Output the [X, Y] coordinate of the center of the cell containing the given text.  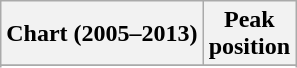
Peakposition [249, 34]
Chart (2005–2013) [102, 34]
